Output the (X, Y) coordinate of the center of the cell containing the given text.  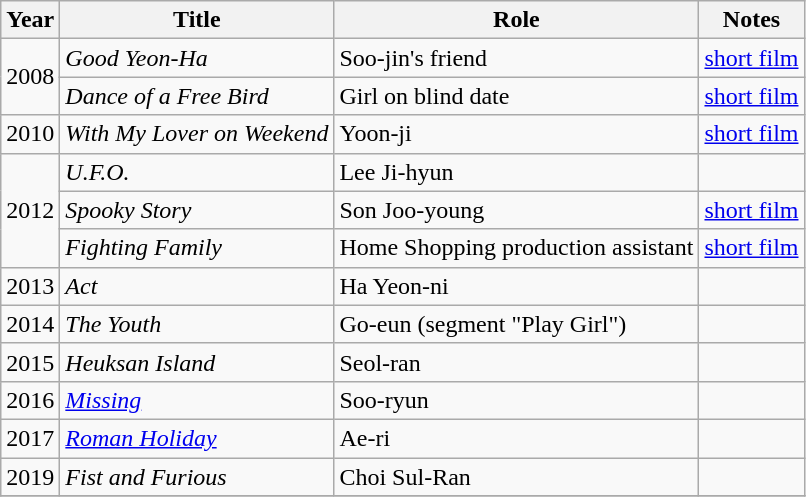
2016 (30, 400)
2017 (30, 438)
2012 (30, 210)
Dance of a Free Bird (197, 96)
2015 (30, 362)
Heuksan Island (197, 362)
Go-eun (segment "Play Girl") (516, 324)
The Youth (197, 324)
U.F.O. (197, 172)
Year (30, 20)
Home Shopping production assistant (516, 248)
Fist and Furious (197, 477)
2013 (30, 286)
Ha Yeon-ni (516, 286)
Lee Ji-hyun (516, 172)
Choi Sul-Ran (516, 477)
With My Lover on Weekend (197, 134)
Seol-ran (516, 362)
Notes (752, 20)
Ae-ri (516, 438)
Good Yeon-Ha (197, 58)
Title (197, 20)
Role (516, 20)
Son Joo-young (516, 210)
Act (197, 286)
2008 (30, 77)
2014 (30, 324)
Yoon-ji (516, 134)
Spooky Story (197, 210)
2019 (30, 477)
Soo-jin's friend (516, 58)
Soo-ryun (516, 400)
Girl on blind date (516, 96)
Missing (197, 400)
2010 (30, 134)
Fighting Family (197, 248)
Roman Holiday (197, 438)
